Output the [x, y] coordinate of the center of the cell containing the given text.  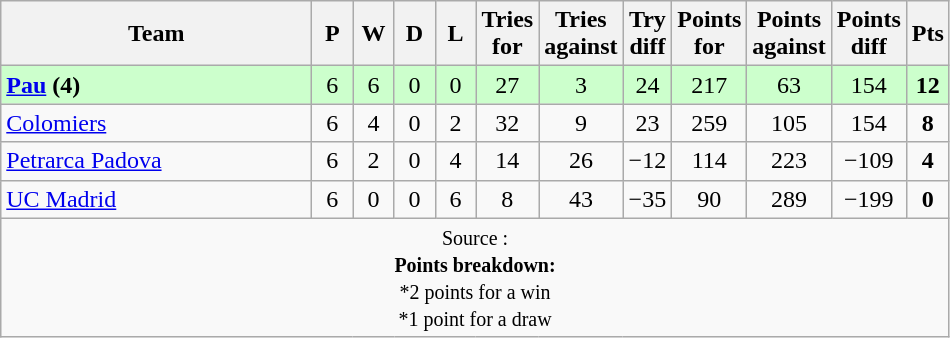
114 [710, 161]
14 [508, 161]
Petrarca Padova [156, 161]
32 [508, 123]
259 [710, 123]
W [374, 34]
9 [581, 123]
223 [789, 161]
Try diff [648, 34]
3 [581, 85]
UC Madrid [156, 199]
90 [710, 199]
Pts [928, 34]
D [414, 34]
27 [508, 85]
63 [789, 85]
Points against [789, 34]
P [332, 34]
−12 [648, 161]
26 [581, 161]
Pau (4) [156, 85]
−109 [868, 161]
L [456, 34]
Colomiers [156, 123]
−35 [648, 199]
Points diff [868, 34]
24 [648, 85]
289 [789, 199]
217 [710, 85]
Source : Points breakdown:*2 points for a win*1 point for a draw [476, 278]
43 [581, 199]
Tries against [581, 34]
−199 [868, 199]
23 [648, 123]
Tries for [508, 34]
Points for [710, 34]
Team [156, 34]
105 [789, 123]
12 [928, 85]
